Return [x, y] of the center of cell containing provided text 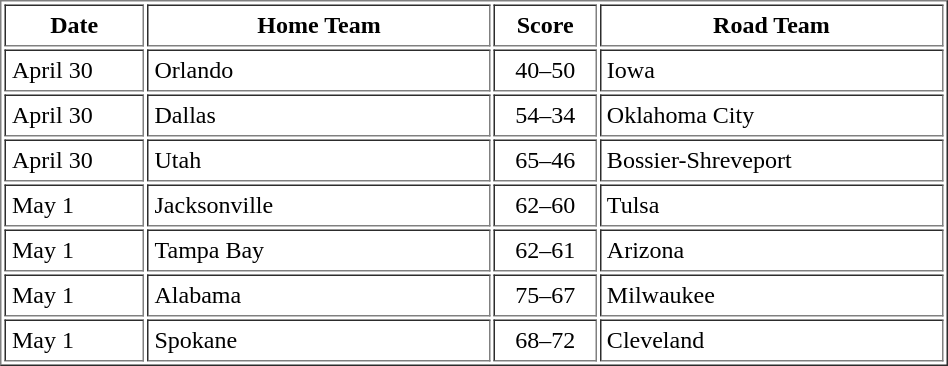
Cleveland [771, 341]
Spokane [319, 341]
Utah [319, 161]
40–50 [545, 71]
Milwaukee [771, 295]
62–61 [545, 251]
Jacksonville [319, 205]
Alabama [319, 295]
Iowa [771, 71]
62–60 [545, 205]
Score [545, 25]
54–34 [545, 115]
75–67 [545, 295]
Arizona [771, 251]
Oklahoma City [771, 115]
Orlando [319, 71]
Bossier-Shreveport [771, 161]
Date [74, 25]
Tulsa [771, 205]
Home Team [319, 25]
Road Team [771, 25]
Dallas [319, 115]
68–72 [545, 341]
Tampa Bay [319, 251]
65–46 [545, 161]
